Capture the cell that displays the provided text and extract its (X, Y) central coordinate. 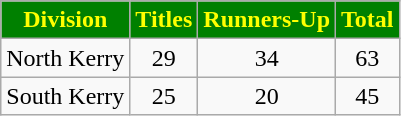
North Kerry (66, 58)
Division (66, 20)
South Kerry (66, 96)
25 (164, 96)
29 (164, 58)
Titles (164, 20)
Runners-Up (267, 20)
63 (368, 58)
45 (368, 96)
34 (267, 58)
Total (368, 20)
20 (267, 96)
